Scan for the cell matching the given text and deliver its [x, y] coordinate at center. 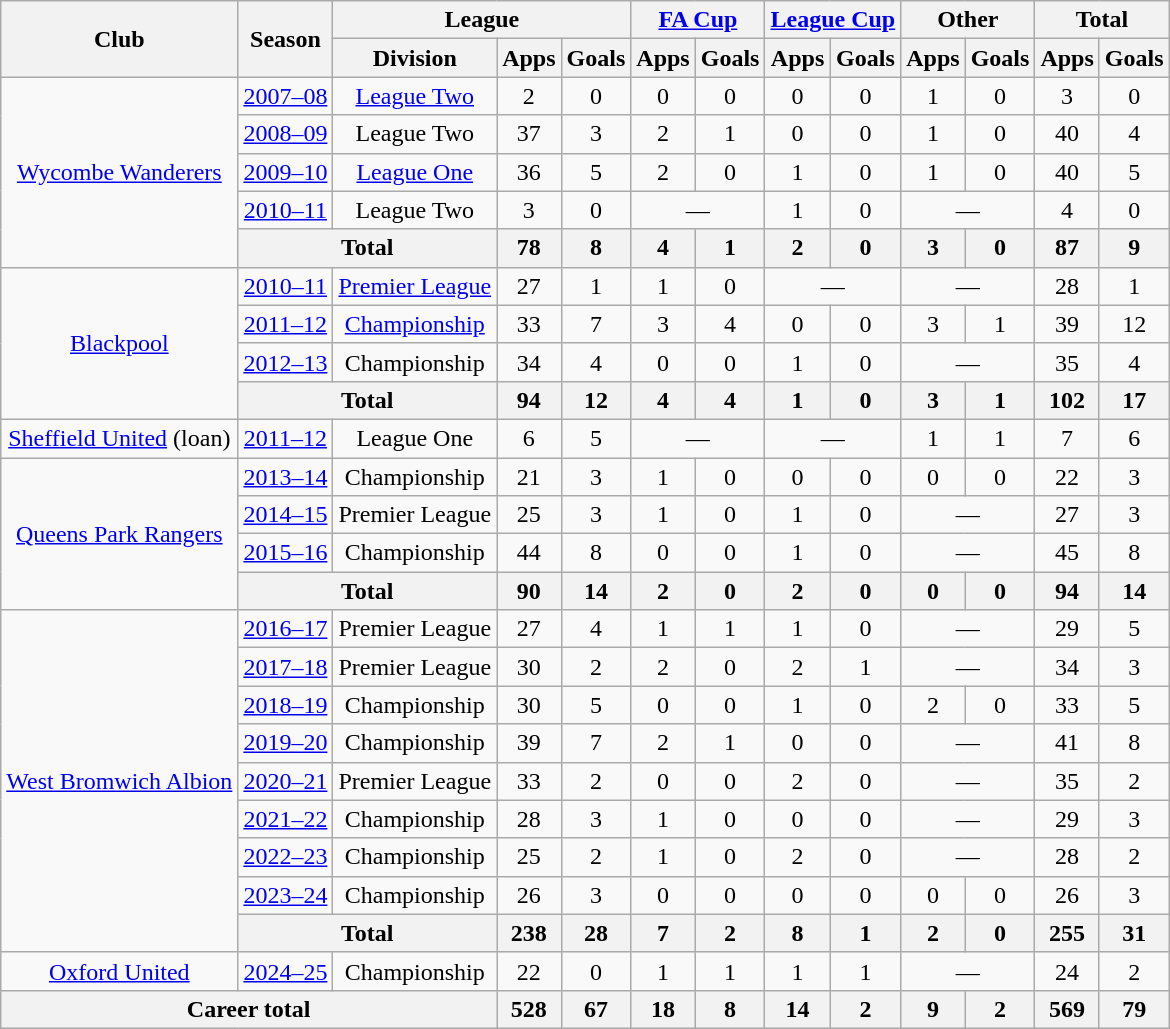
2017–18 [286, 667]
2016–17 [286, 629]
Other [968, 20]
Blackpool [120, 343]
44 [529, 553]
2019–20 [286, 743]
87 [1067, 248]
2024–25 [286, 971]
255 [1067, 933]
67 [596, 1009]
2013–14 [286, 477]
2023–24 [286, 895]
League [482, 20]
2007–08 [286, 96]
238 [529, 933]
2021–22 [286, 819]
West Bromwich Albion [120, 782]
2018–19 [286, 705]
37 [529, 134]
2012–13 [286, 362]
Oxford United [120, 971]
League Cup [833, 20]
45 [1067, 553]
41 [1067, 743]
Sheffield United (loan) [120, 438]
528 [529, 1009]
18 [663, 1009]
21 [529, 477]
Career total [249, 1009]
Division [415, 58]
78 [529, 248]
17 [1134, 400]
2008–09 [286, 134]
36 [529, 172]
90 [529, 591]
569 [1067, 1009]
79 [1134, 1009]
2020–21 [286, 781]
2014–15 [286, 515]
24 [1067, 971]
Season [286, 39]
2022–23 [286, 857]
2009–10 [286, 172]
FA Cup [698, 20]
Club [120, 39]
Wycombe Wanderers [120, 172]
31 [1134, 933]
Queens Park Rangers [120, 534]
2015–16 [286, 553]
102 [1067, 400]
